Extract the [x, y] coordinate from the center of the cell holding the provided text.  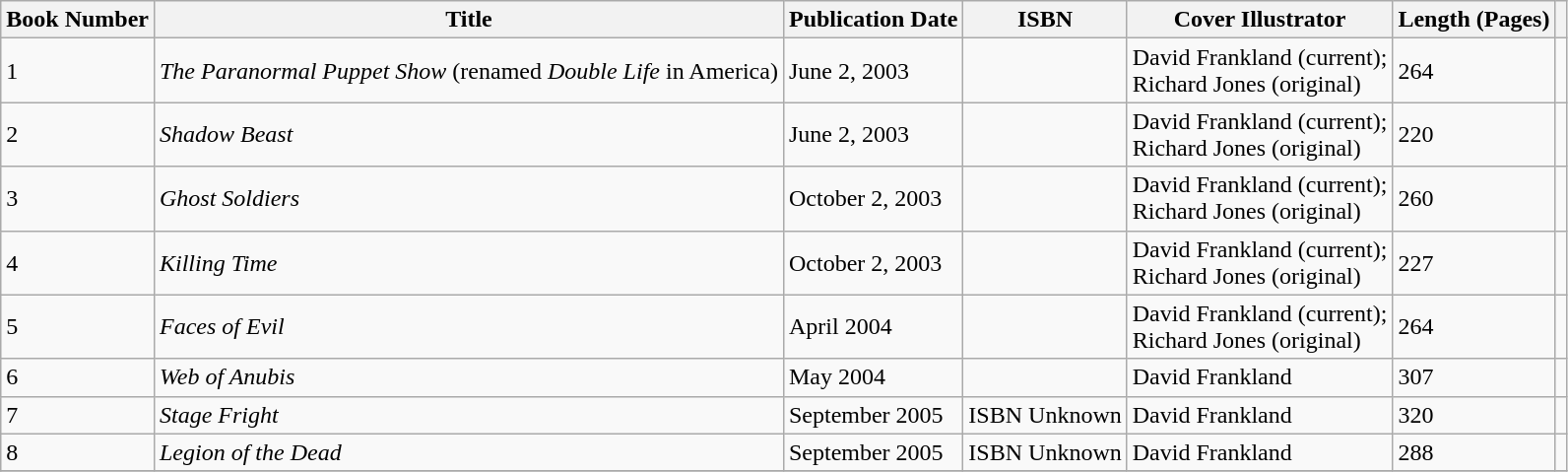
6 [78, 377]
260 [1473, 199]
ISBN [1045, 20]
227 [1473, 262]
220 [1473, 134]
288 [1473, 452]
2 [78, 134]
Faces of Evil [469, 327]
Publication Date [873, 20]
The Paranormal Puppet Show (renamed Double Life in America) [469, 71]
3 [78, 199]
Ghost Soldiers [469, 199]
307 [1473, 377]
Stage Fright [469, 415]
April 2004 [873, 327]
Cover Illustrator [1260, 20]
7 [78, 415]
Legion of the Dead [469, 452]
4 [78, 262]
Title [469, 20]
Length (Pages) [1473, 20]
320 [1473, 415]
Book Number [78, 20]
5 [78, 327]
8 [78, 452]
May 2004 [873, 377]
Shadow Beast [469, 134]
1 [78, 71]
Killing Time [469, 262]
Web of Anubis [469, 377]
